Extract the (X, Y) coordinate from the center of the cell holding the provided text.  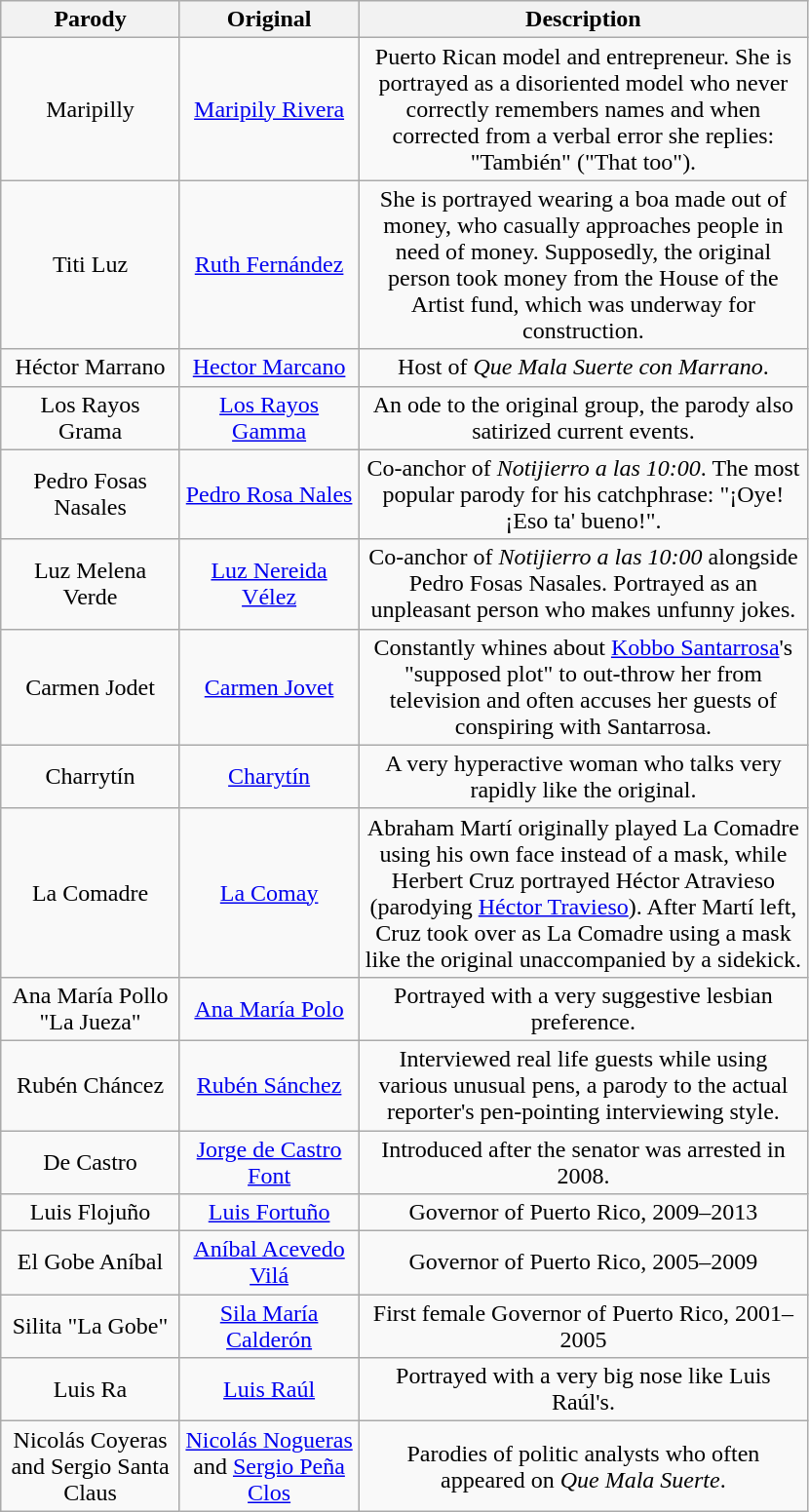
Charrytín (91, 776)
Original (269, 19)
Interviewed real life guests while using various unusual pens, a parody to the actual reporter's pen-pointing interviewing style. (583, 1085)
Introduced after the senator was arrested in 2008. (583, 1162)
Ana María Polo (269, 1008)
Los Rayos Grama (91, 417)
Aníbal Acevedo Vilá (269, 1263)
Los Rayos Gamma (269, 417)
First female Governor of Puerto Rico, 2001–2005 (583, 1326)
Pedro Rosa Nales (269, 494)
El Gobe Aníbal (91, 1263)
Pedro Fosas Nasales (91, 494)
Carmen Jodet (91, 686)
Sila María Calderón (269, 1326)
Luis Fortuño (269, 1213)
Maripily Rivera (269, 109)
Charytín (269, 776)
Nicolás Nogueras and Sergio Peña Clos (269, 1466)
Luis Raúl (269, 1390)
Nicolás Coyeras and Sergio Santa Claus (91, 1466)
Luis Flojuño (91, 1213)
Titi Luz (91, 265)
La Comadre (91, 893)
Parodies of politic analysts who often appeared on Que Mala Suerte. (583, 1466)
De Castro (91, 1162)
A very hyperactive woman who talks very rapidly like the original. (583, 776)
Héctor Marrano (91, 368)
Silita "La Gobe" (91, 1326)
Maripilly (91, 109)
Luz Melena Verde (91, 584)
Ruth Fernández (269, 265)
Rubén Sánchez (269, 1085)
La Comay (269, 893)
Jorge de Castro Font (269, 1162)
Carmen Jovet (269, 686)
Luis Ra (91, 1390)
Co-anchor of Notijierro a las 10:00. The most popular parody for his catchphrase: "¡Oye! ¡Eso ta' bueno!". (583, 494)
Governor of Puerto Rico, 2009–2013 (583, 1213)
Description (583, 19)
Ana María Pollo "La Jueza" (91, 1008)
An ode to the original group, the parody also satirized current events. (583, 417)
Hector Marcano (269, 368)
Host of Que Mala Suerte con Marrano. (583, 368)
Parody (91, 19)
Portrayed with a very suggestive lesbian preference. (583, 1008)
Luz Nereida Vélez (269, 584)
Rubén Cháncez (91, 1085)
Governor of Puerto Rico, 2005–2009 (583, 1263)
Co-anchor of Notijierro a las 10:00 alongside Pedro Fosas Nasales. Portrayed as an unpleasant person who makes unfunny jokes. (583, 584)
Portrayed with a very big nose like Luis Raúl's. (583, 1390)
